Pinpoint the cell where the given text exists, returning its [X, Y] midpoint coordinate. 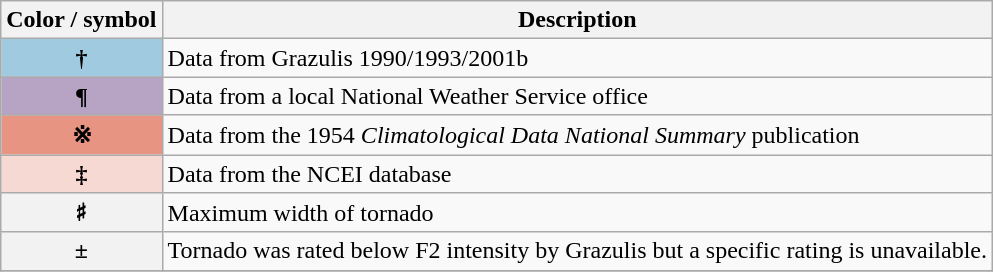
Data from Grazulis 1990/1993/2001b [578, 58]
Data from the 1954 Climatological Data National Summary publication [578, 135]
Tornado was rated below F2 intensity by Grazulis but a specific rating is unavailable. [578, 251]
Data from a local National Weather Service office [578, 96]
‡ [82, 173]
Description [578, 20]
※ [82, 135]
♯ [82, 213]
± [82, 251]
Color / symbol [82, 20]
Maximum width of tornado [578, 213]
† [82, 58]
Data from the NCEI database [578, 173]
¶ [82, 96]
